Pinpoint the cell where the given text exists, returning its [X, Y] midpoint coordinate. 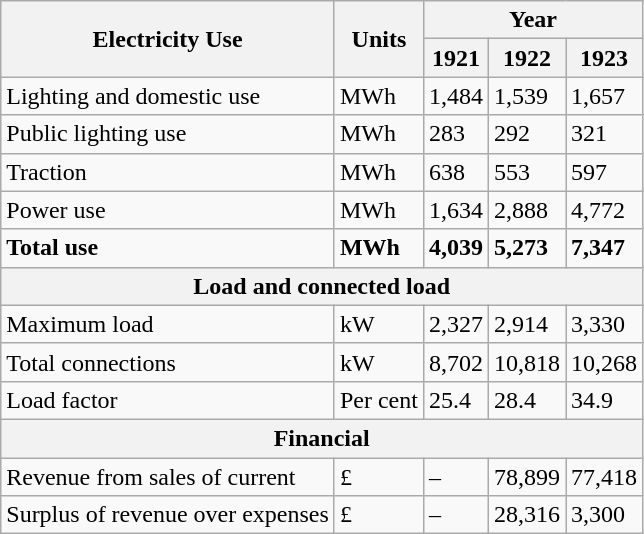
4,039 [456, 248]
Power use [168, 210]
2,888 [526, 210]
7,347 [604, 248]
Public lighting use [168, 134]
28,316 [526, 515]
Electricity Use [168, 39]
5,273 [526, 248]
10,818 [526, 362]
1,539 [526, 96]
2,327 [456, 324]
1923 [604, 58]
Surplus of revenue over expenses [168, 515]
Load and connected load [322, 286]
Total use [168, 248]
553 [526, 172]
Maximum load [168, 324]
Total connections [168, 362]
321 [604, 134]
1921 [456, 58]
28.4 [526, 400]
1,634 [456, 210]
1,484 [456, 96]
4,772 [604, 210]
Per cent [378, 400]
34.9 [604, 400]
638 [456, 172]
25.4 [456, 400]
3,330 [604, 324]
Units [378, 39]
Traction [168, 172]
78,899 [526, 477]
283 [456, 134]
10,268 [604, 362]
3,300 [604, 515]
1922 [526, 58]
Load factor [168, 400]
77,418 [604, 477]
Revenue from sales of current [168, 477]
1,657 [604, 96]
Year [532, 20]
2,914 [526, 324]
Lighting and domestic use [168, 96]
597 [604, 172]
Financial [322, 438]
8,702 [456, 362]
292 [526, 134]
